Identify which cell holds the provided text, then report its (x, y) central coordinate. 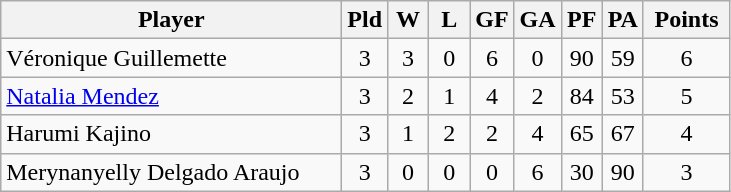
Player (172, 20)
PF (582, 20)
Natalia Mendez (172, 96)
Merynanyelly Delgado Araujo (172, 172)
Pld (365, 20)
W (408, 20)
67 (622, 134)
84 (582, 96)
PA (622, 20)
53 (622, 96)
GA (538, 20)
59 (622, 58)
30 (582, 172)
L (450, 20)
65 (582, 134)
GF (492, 20)
Véronique Guillemette (172, 58)
Points (686, 20)
Harumi Kajino (172, 134)
5 (686, 96)
